Determine the [X, Y] coordinate at the center of the cell enclosing the given text.  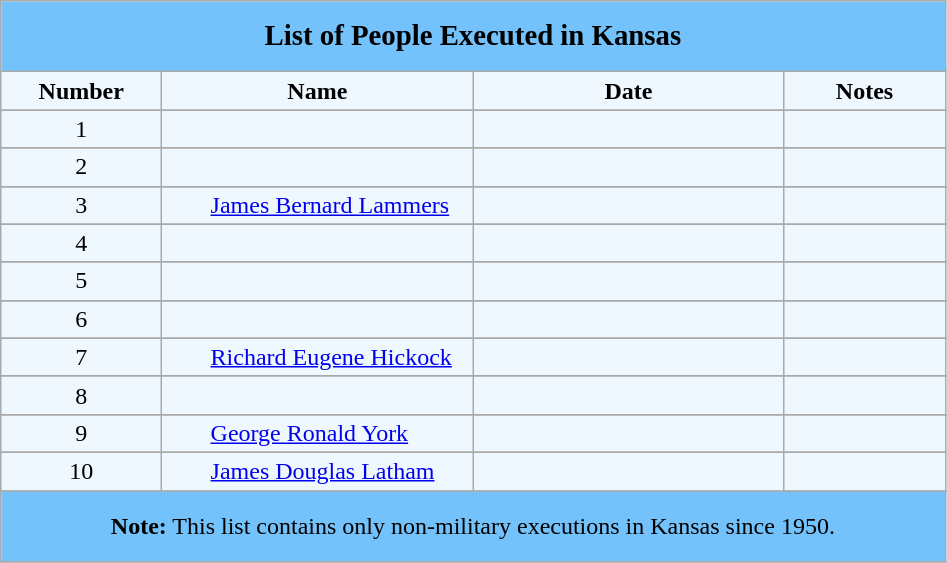
Note: This list contains only non-military executions in Kansas since 1950. [473, 526]
Richard Eugene Hickock [318, 357]
4 [82, 243]
7 [82, 357]
1 [82, 129]
George Ronald York [318, 433]
8 [82, 395]
Notes [864, 91]
Number [82, 91]
James Douglas Latham [318, 471]
5 [82, 281]
10 [82, 471]
Date [628, 91]
9 [82, 433]
3 [82, 205]
List of People Executed in Kansas [473, 36]
2 [82, 167]
James Bernard Lammers [318, 205]
6 [82, 319]
Name [318, 91]
